Search for the cell housing the specified text and yield its [x, y] center coordinate. 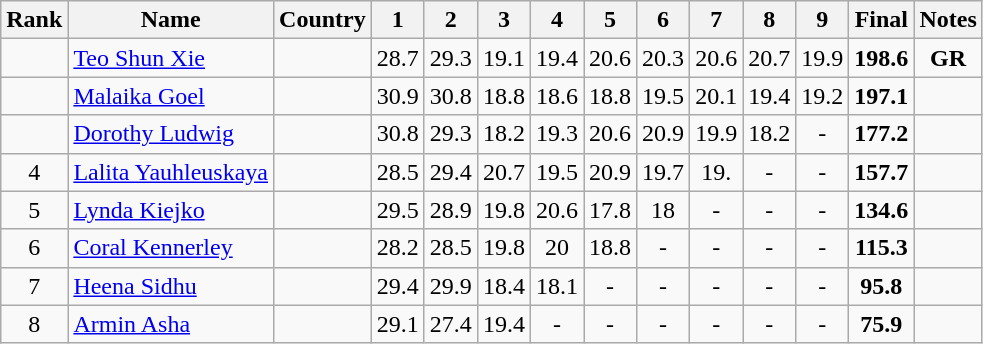
18 [664, 210]
Dorothy Ludwig [171, 134]
95.8 [882, 286]
28.2 [398, 248]
19.7 [664, 172]
1 [398, 20]
197.1 [882, 96]
Heena Sidhu [171, 286]
3 [504, 20]
134.6 [882, 210]
Armin Asha [171, 324]
28.9 [450, 210]
Notes [948, 20]
30.9 [398, 96]
20.3 [664, 58]
177.2 [882, 134]
Lalita Yauhleuskaya [171, 172]
19.2 [822, 96]
Coral Kennerley [171, 248]
Country [323, 20]
29.1 [398, 324]
27.4 [450, 324]
GR [948, 58]
20 [556, 248]
2 [450, 20]
18.6 [556, 96]
20.1 [716, 96]
19. [716, 172]
19.1 [504, 58]
Name [171, 20]
29.5 [398, 210]
115.3 [882, 248]
Lynda Kiejko [171, 210]
Final [882, 20]
17.8 [610, 210]
Rank [34, 20]
9 [822, 20]
18.1 [556, 286]
Teo Shun Xie [171, 58]
198.6 [882, 58]
19.3 [556, 134]
75.9 [882, 324]
Malaika Goel [171, 96]
157.7 [882, 172]
18.4 [504, 286]
28.7 [398, 58]
29.9 [450, 286]
